Scan for the cell matching the given text and deliver its (x, y) coordinate at center. 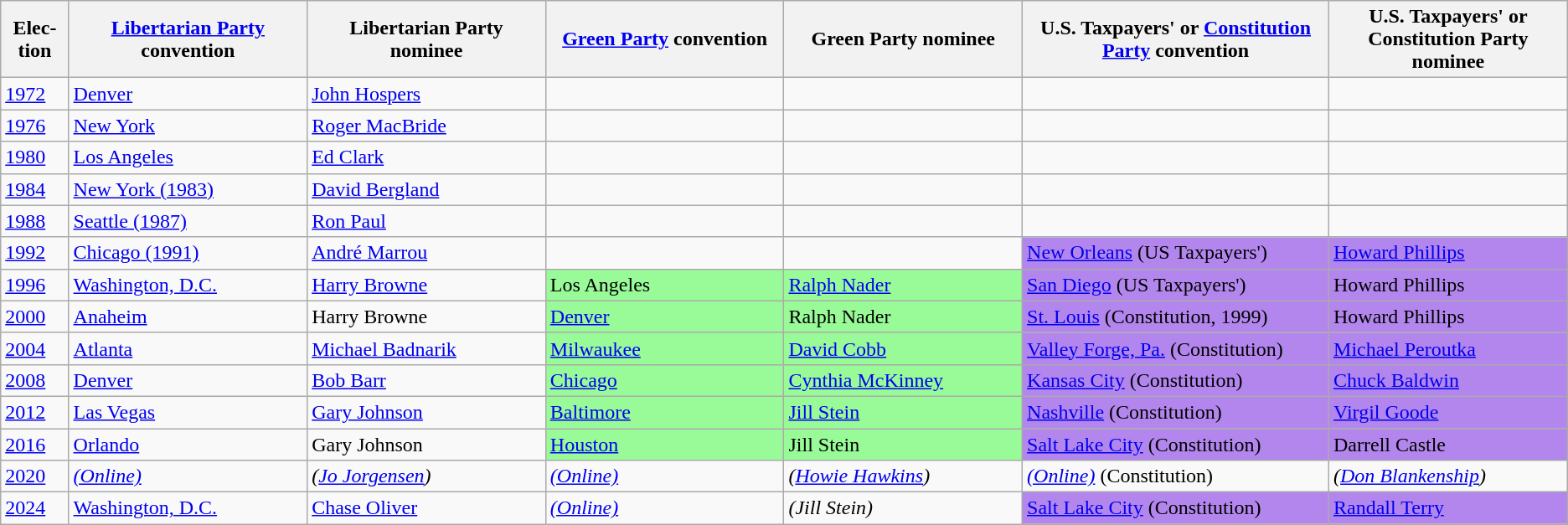
Chicago (1991) (188, 253)
(Howie Hawkins) (903, 476)
Las Vegas (188, 412)
Green Party convention (665, 39)
New York (188, 126)
U.S. Taxpayers' or Constitution Party convention (1176, 39)
(Online) (Constitution) (1176, 476)
2008 (35, 380)
Bob Barr (427, 380)
David Cobb (903, 348)
Michael Peroutka (1449, 348)
San Diego (US Taxpayers') (1176, 285)
John Hospers (427, 94)
Chuck Baldwin (1449, 380)
Seattle (1987) (188, 221)
Roger MacBride (427, 126)
Green Party nominee (903, 39)
Cynthia McKinney (903, 380)
Virgil Goode (1449, 412)
1980 (35, 157)
Milwaukee (665, 348)
1972 (35, 94)
Baltimore (665, 412)
2012 (35, 412)
Ed Clark (427, 157)
Libertarian Party nominee (427, 39)
New York (1983) (188, 189)
2020 (35, 476)
Chase Oliver (427, 508)
Anaheim (188, 317)
(Jill Stein) (903, 508)
(Don Blankenship) (1449, 476)
Kansas City (Constitution) (1176, 380)
Libertarian Party convention (188, 39)
(Jo Jorgensen) (427, 476)
2000 (35, 317)
Darrell Castle (1449, 445)
Elec-tion (35, 39)
Valley Forge, Pa. (Constitution) (1176, 348)
Chicago (665, 380)
1976 (35, 126)
Randall Terry (1449, 508)
2024 (35, 508)
André Marrou (427, 253)
1992 (35, 253)
Houston (665, 445)
Orlando (188, 445)
David Bergland (427, 189)
2004 (35, 348)
1984 (35, 189)
St. Louis (Constitution, 1999) (1176, 317)
2016 (35, 445)
New Orleans (US Taxpayers') (1176, 253)
U.S. Taxpayers' or Constitution Party nominee (1449, 39)
Michael Badnarik (427, 348)
Nashville (Constitution) (1176, 412)
Atlanta (188, 348)
1996 (35, 285)
1988 (35, 221)
Ron Paul (427, 221)
